Detect which cell encompasses the target text, then output its (x, y) center coordinate. 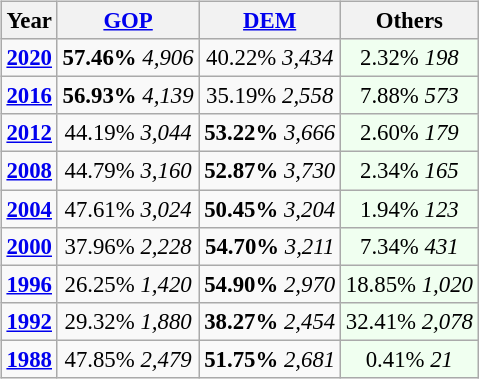
1996 (29, 284)
Year (29, 21)
2000 (29, 246)
38.27% 2,454 (270, 321)
1.94% 123 (409, 209)
54.70% 3,211 (270, 246)
29.32% 1,880 (128, 321)
18.85% 1,020 (409, 284)
53.22% 3,666 (270, 133)
2016 (29, 96)
2012 (29, 133)
1988 (29, 359)
47.85% 2,479 (128, 359)
26.25% 1,420 (128, 284)
2.60% 179 (409, 133)
35.19% 2,558 (270, 96)
50.45% 3,204 (270, 209)
2004 (29, 209)
2008 (29, 171)
2.32% 198 (409, 58)
7.88% 573 (409, 96)
0.41% 21 (409, 359)
52.87% 3,730 (270, 171)
37.96% 2,228 (128, 246)
1992 (29, 321)
44.79% 3,160 (128, 171)
47.61% 3,024 (128, 209)
51.75% 2,681 (270, 359)
56.93% 4,139 (128, 96)
32.41% 2,078 (409, 321)
Others (409, 21)
GOP (128, 21)
DEM (270, 21)
2.34% 165 (409, 171)
44.19% 3,044 (128, 133)
7.34% 431 (409, 246)
2020 (29, 58)
40.22% 3,434 (270, 58)
54.90% 2,970 (270, 284)
57.46% 4,906 (128, 58)
